Extract the (X, Y) coordinate from the center of the cell holding the provided text.  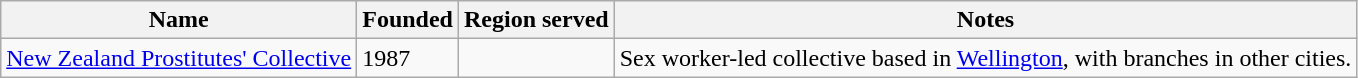
Notes (986, 20)
Region served (536, 20)
Sex worker-led collective based in Wellington, with branches in other cities. (986, 58)
New Zealand Prostitutes' Collective (179, 58)
Founded (408, 20)
1987 (408, 58)
Name (179, 20)
